Return [x, y] of the center of cell containing provided text 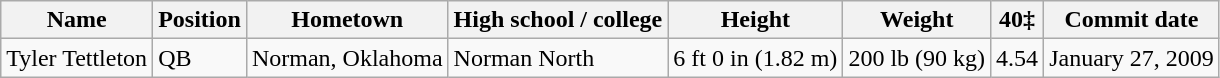
200 lb (90 kg) [917, 58]
Tyler Tettleton [77, 58]
Norman North [558, 58]
Weight [917, 20]
6 ft 0 in (1.82 m) [756, 58]
Height [756, 20]
High school / college [558, 20]
Hometown [347, 20]
40‡ [1018, 20]
January 27, 2009 [1132, 58]
Commit date [1132, 20]
QB [200, 58]
4.54 [1018, 58]
Norman, Oklahoma [347, 58]
Name [77, 20]
Position [200, 20]
